Pinpoint the cell where the given text exists, returning its [x, y] midpoint coordinate. 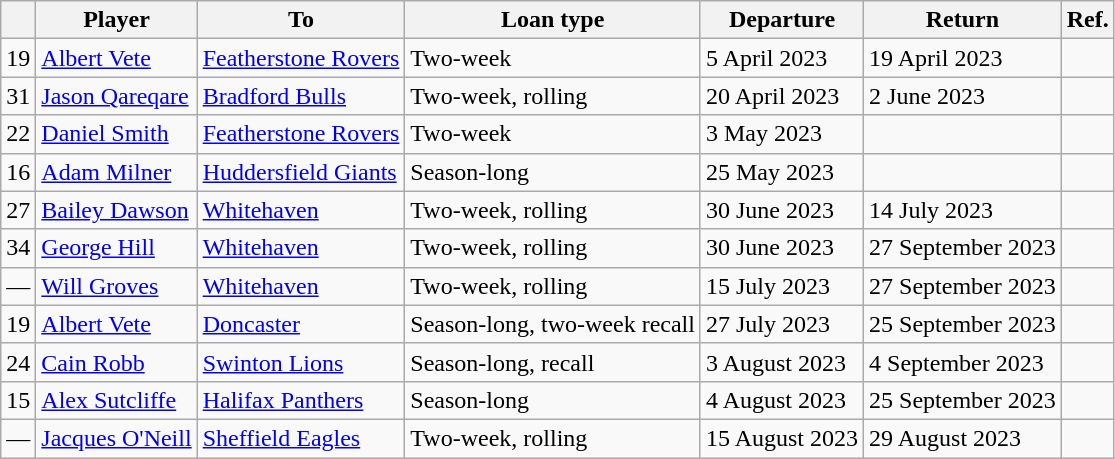
20 April 2023 [782, 96]
Will Groves [116, 286]
2 June 2023 [963, 96]
Ref. [1088, 20]
Loan type [553, 20]
Doncaster [301, 324]
Adam Milner [116, 172]
27 July 2023 [782, 324]
Departure [782, 20]
Bradford Bulls [301, 96]
Sheffield Eagles [301, 438]
22 [18, 134]
Daniel Smith [116, 134]
Season-long, two-week recall [553, 324]
Halifax Panthers [301, 400]
Alex Sutcliffe [116, 400]
Huddersfield Giants [301, 172]
George Hill [116, 248]
3 August 2023 [782, 362]
27 [18, 210]
24 [18, 362]
25 May 2023 [782, 172]
Swinton Lions [301, 362]
3 May 2023 [782, 134]
Jason Qareqare [116, 96]
14 July 2023 [963, 210]
19 April 2023 [963, 58]
4 August 2023 [782, 400]
15 August 2023 [782, 438]
29 August 2023 [963, 438]
Jacques O'Neill [116, 438]
5 April 2023 [782, 58]
Season-long, recall [553, 362]
Cain Robb [116, 362]
15 July 2023 [782, 286]
16 [18, 172]
34 [18, 248]
4 September 2023 [963, 362]
15 [18, 400]
To [301, 20]
Return [963, 20]
Bailey Dawson [116, 210]
Player [116, 20]
31 [18, 96]
